Pinpoint the cell where the given text exists, returning its [x, y] midpoint coordinate. 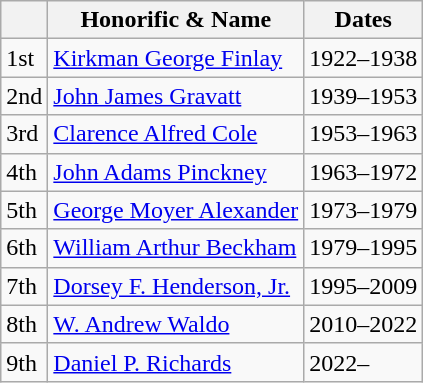
5th [24, 210]
1995–2009 [364, 286]
6th [24, 248]
1953–1963 [364, 134]
1963–1972 [364, 172]
3rd [24, 134]
1922–1938 [364, 58]
2022– [364, 362]
2nd [24, 96]
George Moyer Alexander [176, 210]
9th [24, 362]
Dates [364, 20]
Daniel P. Richards [176, 362]
Honorific & Name [176, 20]
1939–1953 [364, 96]
John James Gravatt [176, 96]
1st [24, 58]
8th [24, 324]
4th [24, 172]
1973–1979 [364, 210]
Kirkman George Finlay [176, 58]
William Arthur Beckham [176, 248]
Clarence Alfred Cole [176, 134]
John Adams Pinckney [176, 172]
W. Andrew Waldo [176, 324]
2010–2022 [364, 324]
1979–1995 [364, 248]
Dorsey F. Henderson, Jr. [176, 286]
7th [24, 286]
